Capture the cell that displays the provided text and extract its [X, Y] central coordinate. 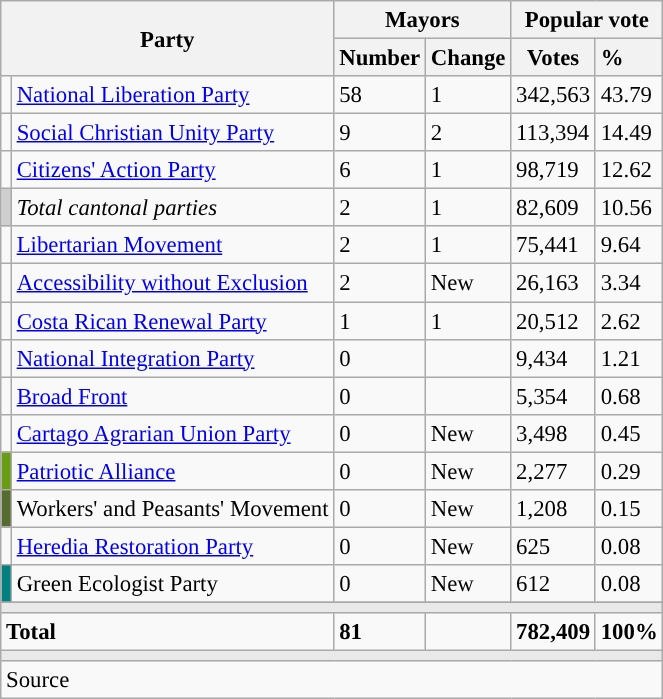
113,394 [554, 133]
3,498 [554, 433]
Votes [554, 58]
0.68 [629, 396]
Social Christian Unity Party [172, 133]
Heredia Restoration Party [172, 546]
% [629, 58]
1.21 [629, 358]
6 [380, 170]
0.15 [629, 509]
National Integration Party [172, 358]
Libertarian Movement [172, 245]
Total cantonal parties [172, 208]
Cartago Agrarian Union Party [172, 433]
Citizens' Action Party [172, 170]
Costa Rican Renewal Party [172, 321]
782,409 [554, 632]
Mayors [422, 20]
1,208 [554, 509]
National Liberation Party [172, 95]
100% [629, 632]
2.62 [629, 321]
20,512 [554, 321]
0.29 [629, 471]
14.49 [629, 133]
Party [168, 38]
Workers' and Peasants' Movement [172, 509]
9,434 [554, 358]
98,719 [554, 170]
26,163 [554, 283]
Change [468, 58]
9.64 [629, 245]
Patriotic Alliance [172, 471]
Number [380, 58]
Broad Front [172, 396]
Popular vote [587, 20]
342,563 [554, 95]
3.34 [629, 283]
Total [168, 632]
0.45 [629, 433]
Green Ecologist Party [172, 584]
Accessibility without Exclusion [172, 283]
2,277 [554, 471]
10.56 [629, 208]
612 [554, 584]
625 [554, 546]
43.79 [629, 95]
82,609 [554, 208]
12.62 [629, 170]
Source [332, 680]
9 [380, 133]
58 [380, 95]
81 [380, 632]
75,441 [554, 245]
5,354 [554, 396]
